Scan for the cell matching the given text and deliver its [X, Y] coordinate at center. 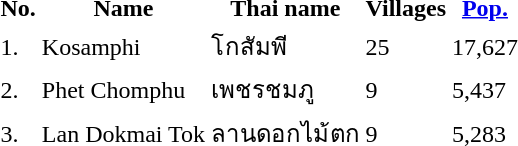
25 [406, 46]
เพชรชมภู [286, 90]
โกสัมพี [286, 46]
9 [406, 90]
Kosamphi [123, 46]
Phet Chomphu [123, 90]
